Extract the [x, y] coordinate from the center of the cell holding the provided text.  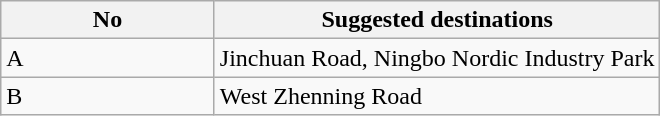
B [108, 96]
No [108, 20]
West Zhenning Road [437, 96]
Jinchuan Road, Ningbo Nordic Industry Park [437, 58]
Suggested destinations [437, 20]
A [108, 58]
